Return (X, Y) of the center of cell containing provided text 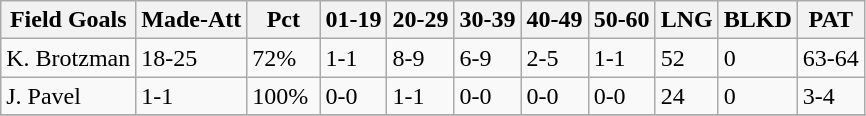
18-25 (192, 58)
3-4 (830, 96)
24 (686, 96)
PAT (830, 20)
2-5 (554, 58)
BLKD (758, 20)
72% (284, 58)
Pct (284, 20)
30-39 (488, 20)
100% (284, 96)
J. Pavel (68, 96)
8-9 (420, 58)
01-19 (354, 20)
63-64 (830, 58)
LNG (686, 20)
Made-Att (192, 20)
50-60 (622, 20)
40-49 (554, 20)
52 (686, 58)
Field Goals (68, 20)
6-9 (488, 58)
K. Brotzman (68, 58)
20-29 (420, 20)
